Capture the cell that displays the provided text and extract its [x, y] central coordinate. 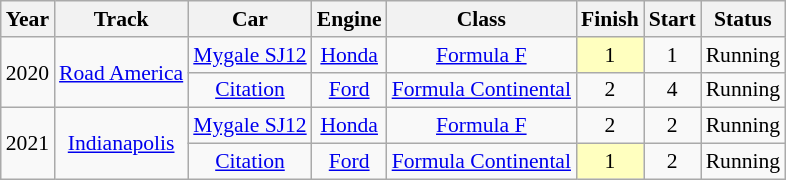
2021 [28, 144]
Road America [121, 72]
Car [250, 19]
Year [28, 19]
Indianapolis [121, 144]
Status [743, 19]
Finish [610, 19]
Engine [350, 19]
Class [482, 19]
Track [121, 19]
4 [672, 90]
2020 [28, 72]
Start [672, 19]
